Search for the cell housing the specified text and yield its (X, Y) center coordinate. 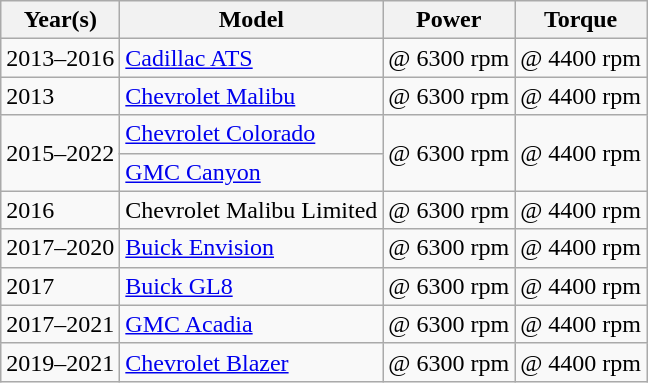
2013 (60, 96)
Year(s) (60, 20)
2019–2021 (60, 362)
2017 (60, 286)
Power (449, 20)
Chevrolet Malibu Limited (252, 210)
2016 (60, 210)
Chevrolet Malibu (252, 96)
2013–2016 (60, 58)
Cadillac ATS (252, 58)
Buick GL8 (252, 286)
Chevrolet Colorado (252, 134)
Model (252, 20)
2017–2020 (60, 248)
Chevrolet Blazer (252, 362)
Torque (581, 20)
GMC Canyon (252, 172)
Buick Envision (252, 248)
GMC Acadia (252, 324)
2015–2022 (60, 153)
2017–2021 (60, 324)
